For the text-containing cell, return its midpoint in [X, Y] coordinate format. 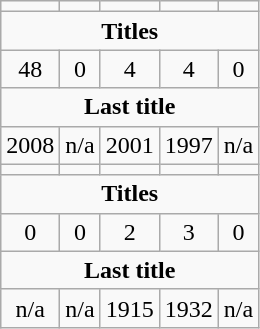
2 [130, 232]
1915 [130, 308]
48 [30, 69]
2001 [130, 145]
2008 [30, 145]
1932 [188, 308]
3 [188, 232]
1997 [188, 145]
